Return [x, y] of the center of cell containing provided text 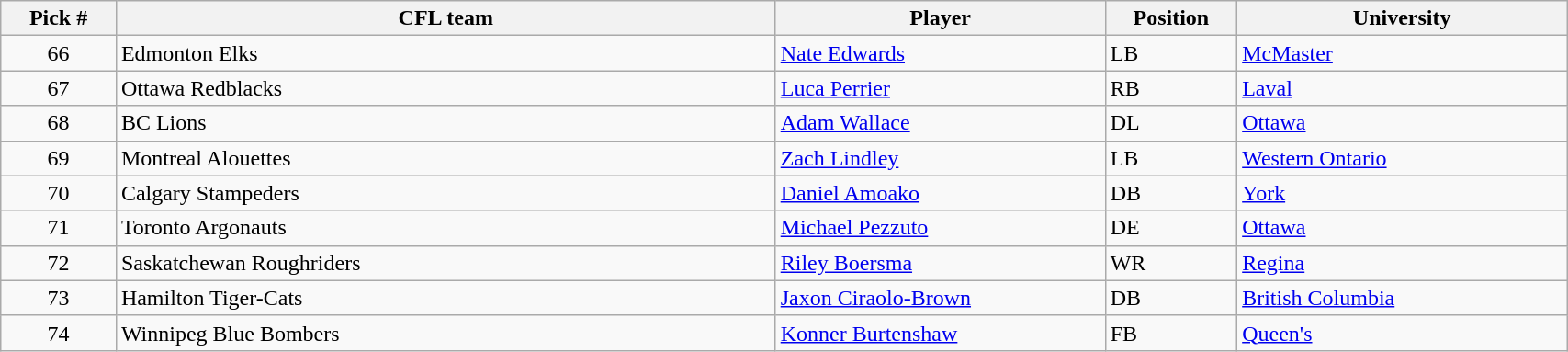
74 [59, 333]
FB [1171, 333]
Pick # [59, 18]
Toronto Argonauts [446, 228]
Jaxon Ciraolo-Brown [941, 298]
Nate Edwards [941, 53]
Winnipeg Blue Bombers [446, 333]
Montreal Alouettes [446, 158]
Konner Burtenshaw [941, 333]
University [1402, 18]
Ottawa Redblacks [446, 88]
Adam Wallace [941, 123]
RB [1171, 88]
73 [59, 298]
67 [59, 88]
Michael Pezzuto [941, 228]
Luca Perrier [941, 88]
DE [1171, 228]
York [1402, 193]
Saskatchewan Roughriders [446, 263]
Laval [1402, 88]
Edmonton Elks [446, 53]
DL [1171, 123]
Hamilton Tiger-Cats [446, 298]
Daniel Amoako [941, 193]
WR [1171, 263]
Position [1171, 18]
Queen's [1402, 333]
66 [59, 53]
British Columbia [1402, 298]
Riley Boersma [941, 263]
72 [59, 263]
Regina [1402, 263]
BC Lions [446, 123]
Zach Lindley [941, 158]
Western Ontario [1402, 158]
Player [941, 18]
68 [59, 123]
Calgary Stampeders [446, 193]
CFL team [446, 18]
69 [59, 158]
71 [59, 228]
McMaster [1402, 53]
70 [59, 193]
